Return [x, y] of the center of cell containing provided text 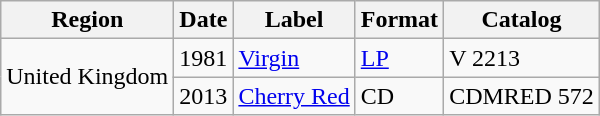
1981 [204, 58]
Cherry Red [294, 96]
CDMRED 572 [522, 96]
Date [204, 20]
United Kingdom [88, 77]
LP [399, 58]
Label [294, 20]
Region [88, 20]
Format [399, 20]
CD [399, 96]
Virgin [294, 58]
2013 [204, 96]
V 2213 [522, 58]
Catalog [522, 20]
